Provide the (X, Y) coordinate of the cell's center where the given text is located.  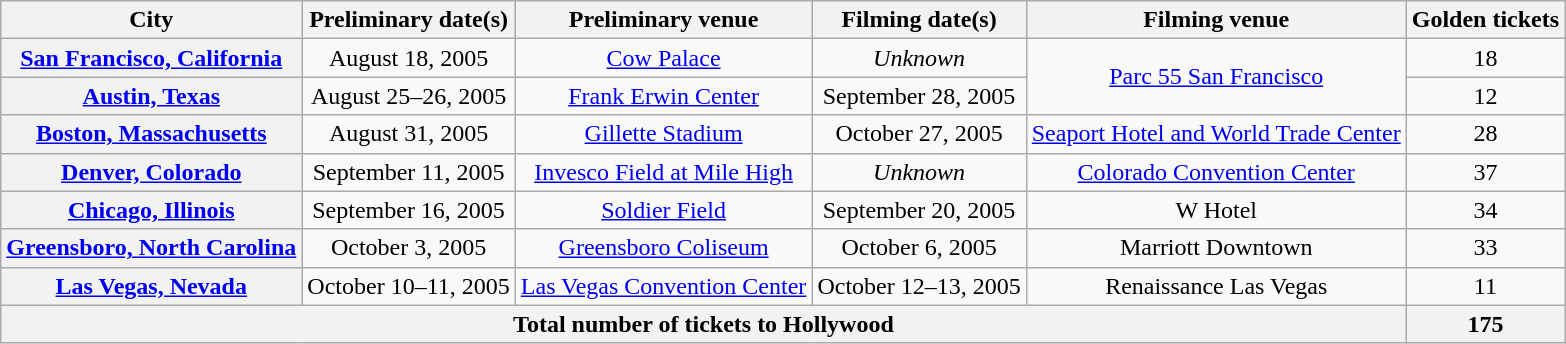
Frank Erwin Center (664, 96)
Total number of tickets to Hollywood (704, 324)
Austin, Texas (152, 96)
Invesco Field at Mile High (664, 172)
Golden tickets (1485, 20)
Marriott Downtown (1216, 248)
Parc 55 San Francisco (1216, 77)
October 3, 2005 (408, 248)
175 (1485, 324)
37 (1485, 172)
October 12–13, 2005 (919, 286)
San Francisco, California (152, 58)
Colorado Convention Center (1216, 172)
August 18, 2005 (408, 58)
Greensboro Coliseum (664, 248)
Las Vegas Convention Center (664, 286)
October 27, 2005 (919, 134)
Las Vegas, Nevada (152, 286)
Preliminary venue (664, 20)
Chicago, Illinois (152, 210)
September 16, 2005 (408, 210)
City (152, 20)
12 (1485, 96)
Greensboro, North Carolina (152, 248)
33 (1485, 248)
August 25–26, 2005 (408, 96)
Seaport Hotel and World Trade Center (1216, 134)
October 6, 2005 (919, 248)
Preliminary date(s) (408, 20)
28 (1485, 134)
Filming date(s) (919, 20)
Soldier Field (664, 210)
September 28, 2005 (919, 96)
Gillette Stadium (664, 134)
Filming venue (1216, 20)
34 (1485, 210)
Boston, Massachusetts (152, 134)
October 10–11, 2005 (408, 286)
18 (1485, 58)
Renaissance Las Vegas (1216, 286)
11 (1485, 286)
Cow Palace (664, 58)
August 31, 2005 (408, 134)
September 20, 2005 (919, 210)
Denver, Colorado (152, 172)
September 11, 2005 (408, 172)
W Hotel (1216, 210)
